Return the (x, y) coordinate for the center point of the cell that contains the specified text.  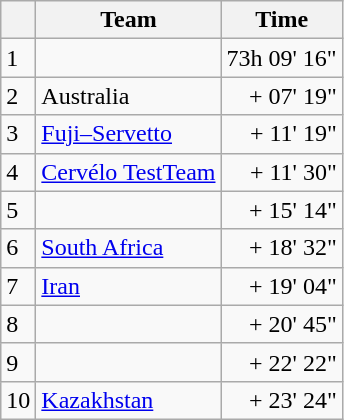
Time (282, 20)
4 (18, 172)
Cervélo TestTeam (128, 172)
+ 11' 19" (282, 134)
+ 15' 14" (282, 210)
+ 19' 04" (282, 286)
+ 11' 30" (282, 172)
+ 18' 32" (282, 248)
9 (18, 362)
Iran (128, 286)
2 (18, 96)
1 (18, 58)
Kazakhstan (128, 400)
+ 22' 22" (282, 362)
+ 07' 19" (282, 96)
5 (18, 210)
8 (18, 324)
South Africa (128, 248)
Fuji–Servetto (128, 134)
10 (18, 400)
7 (18, 286)
+ 20' 45" (282, 324)
+ 23' 24" (282, 400)
6 (18, 248)
Team (128, 20)
Australia (128, 96)
3 (18, 134)
73h 09' 16" (282, 58)
